Provide the (X, Y) coordinate of the cell's center where the given text is located.  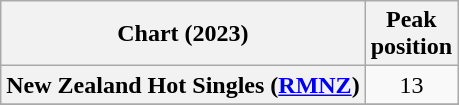
Peakposition (411, 34)
New Zealand Hot Singles (RMNZ) (183, 85)
Chart (2023) (183, 34)
13 (411, 85)
